Return (X, Y) of the center of cell containing provided text 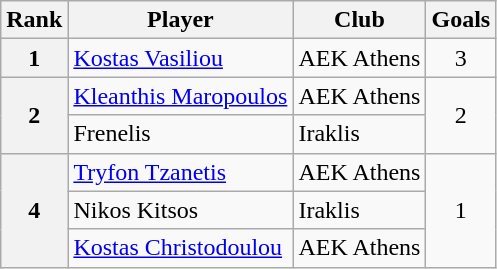
Player (180, 20)
Rank (34, 20)
Kleanthis Maropoulos (180, 96)
Frenelis (180, 134)
Nikos Kitsos (180, 210)
Goals (461, 20)
Kostas Vasiliou (180, 58)
4 (34, 210)
Tryfon Tzanetis (180, 172)
3 (461, 58)
Club (360, 20)
Kostas Christodoulou (180, 248)
